Locate the cell with the specified text and output its (x, y) center coordinate. 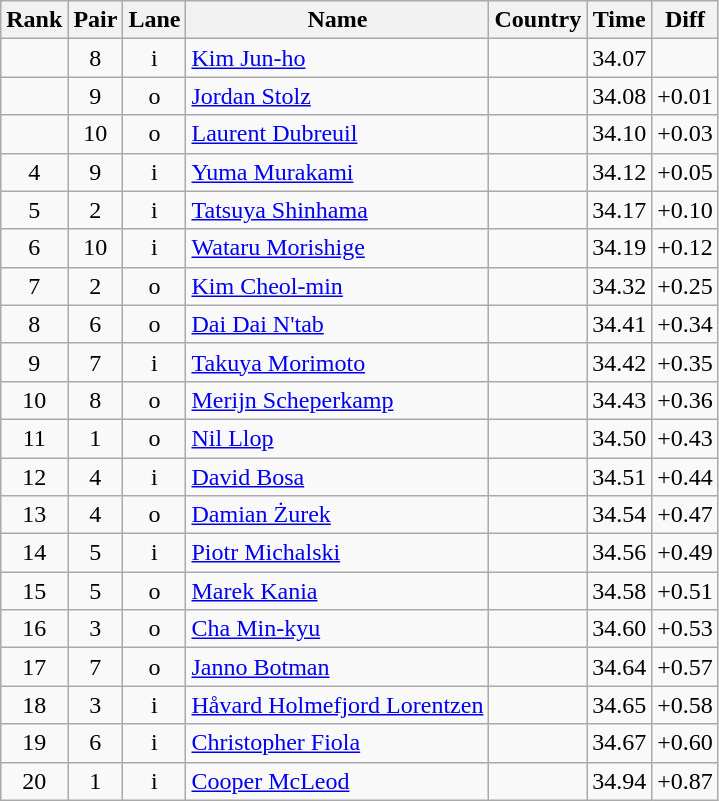
+0.36 (686, 400)
Janno Botman (338, 667)
+0.87 (686, 781)
12 (34, 477)
David Bosa (338, 477)
Name (338, 20)
Cha Min-kyu (338, 629)
Piotr Michalski (338, 553)
Pair (96, 20)
Tatsuya Shinhama (338, 210)
Laurent Dubreuil (338, 134)
34.64 (620, 667)
Kim Jun-ho (338, 58)
+0.57 (686, 667)
+0.49 (686, 553)
Håvard Holmefjord Lorentzen (338, 705)
Country (538, 20)
34.58 (620, 591)
19 (34, 743)
Nil Llop (338, 438)
17 (34, 667)
Yuma Murakami (338, 172)
34.32 (620, 286)
+0.43 (686, 438)
34.12 (620, 172)
11 (34, 438)
+0.10 (686, 210)
Diff (686, 20)
Wataru Morishige (338, 248)
Damian Żurek (338, 515)
14 (34, 553)
Rank (34, 20)
Time (620, 20)
+0.51 (686, 591)
+0.53 (686, 629)
+0.34 (686, 324)
34.19 (620, 248)
Merijn Scheperkamp (338, 400)
+0.35 (686, 362)
+0.60 (686, 743)
Lane (154, 20)
Marek Kania (338, 591)
Dai Dai N'tab (338, 324)
34.17 (620, 210)
34.10 (620, 134)
34.54 (620, 515)
Takuya Morimoto (338, 362)
34.60 (620, 629)
34.07 (620, 58)
34.51 (620, 477)
34.56 (620, 553)
+0.12 (686, 248)
34.94 (620, 781)
+0.03 (686, 134)
34.67 (620, 743)
16 (34, 629)
34.43 (620, 400)
Christopher Fiola (338, 743)
13 (34, 515)
+0.05 (686, 172)
Jordan Stolz (338, 96)
+0.47 (686, 515)
+0.44 (686, 477)
34.08 (620, 96)
34.42 (620, 362)
Kim Cheol-min (338, 286)
18 (34, 705)
34.50 (620, 438)
+0.58 (686, 705)
34.65 (620, 705)
+0.25 (686, 286)
15 (34, 591)
34.41 (620, 324)
Cooper McLeod (338, 781)
20 (34, 781)
+0.01 (686, 96)
